Search for the cell housing the specified text and yield its (X, Y) center coordinate. 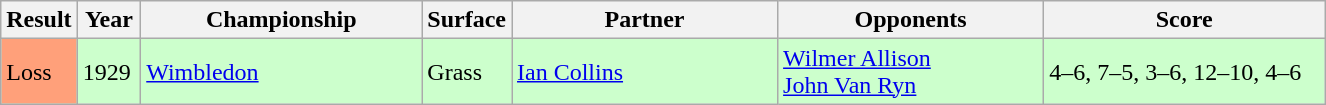
Ian Collins (645, 72)
Score (1184, 20)
Wimbledon (282, 72)
4–6, 7–5, 3–6, 12–10, 4–6 (1184, 72)
Partner (645, 20)
1929 (109, 72)
Grass (467, 72)
Championship (282, 20)
Loss (39, 72)
Opponents (911, 20)
Wilmer Allison John Van Ryn (911, 72)
Surface (467, 20)
Result (39, 20)
Year (109, 20)
